Search for the cell housing the specified text and yield its [X, Y] center coordinate. 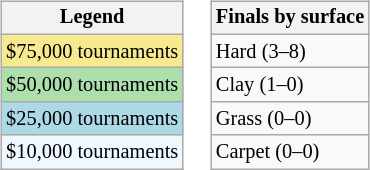
Carpet (0–0) [290, 152]
$50,000 tournaments [92, 85]
$75,000 tournaments [92, 51]
Legend [92, 18]
Grass (0–0) [290, 119]
$25,000 tournaments [92, 119]
Hard (3–8) [290, 51]
Finals by surface [290, 18]
$10,000 tournaments [92, 152]
Clay (1–0) [290, 85]
